Search for the cell housing the specified text and yield its (X, Y) center coordinate. 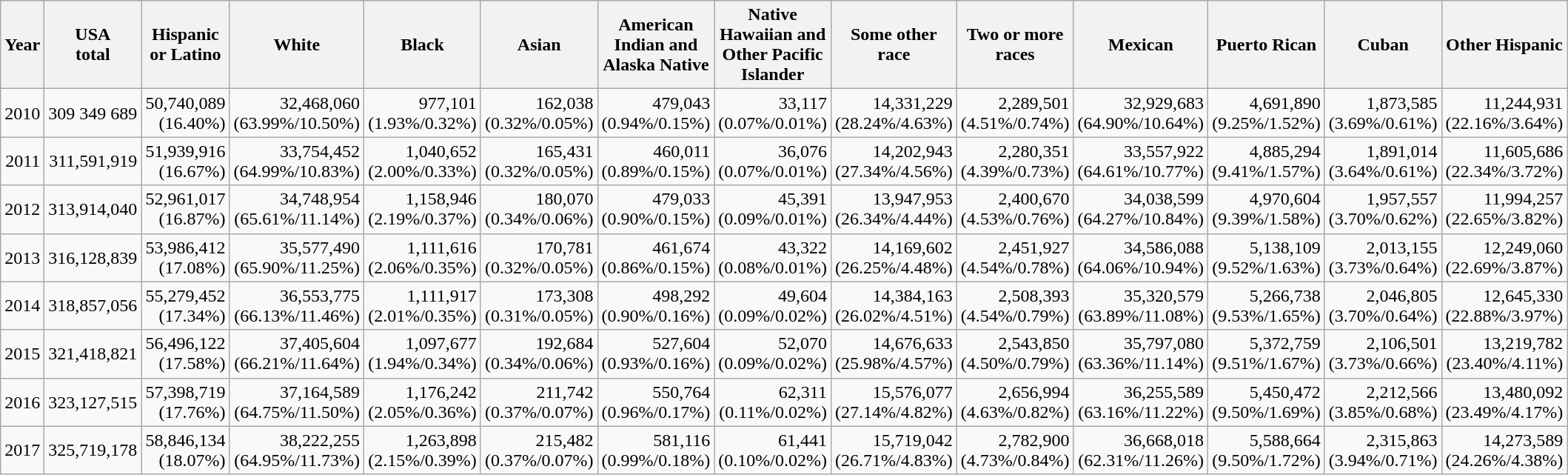
325,719,178 (93, 451)
Puerto Rican (1267, 44)
323,127,515 (93, 402)
12,645,330 (22.88%/3.97%) (1504, 305)
2,013,155 (3.73%/0.64%) (1383, 258)
4,691,890 (9.25%/1.52%) (1267, 113)
162,038 (0.32%/0.05%) (539, 113)
1,873,585 (3.69%/0.61%) (1383, 113)
USAtotal (93, 44)
37,405,604 (66.21%/11.64%) (297, 354)
Other Hispanic (1504, 44)
2,315,863 (3.94%/0.71%) (1383, 451)
479,033 (0.90%/0.15%) (656, 209)
2,508,393 (4.54%/0.79%) (1015, 305)
Native Hawaiian and Other Pacific Islander (773, 44)
33,557,922 (64.61%/10.77%) (1141, 162)
2,400,670 (4.53%/0.76%) (1015, 209)
460,011 (0.89%/0.15%) (656, 162)
36,076 (0.07%/0.01%) (773, 162)
Two or more races (1015, 44)
977,101 (1.93%/0.32%) (423, 113)
14,273,589 (24.26%/4.38%) (1504, 451)
2,106,501 (3.73%/0.66%) (1383, 354)
318,857,056 (93, 305)
58,846,134 (18.07%) (185, 451)
Mexican (1141, 44)
2,543,850 (4.50%/0.79%) (1015, 354)
45,391 (0.09%/0.01%) (773, 209)
2014 (22, 305)
313,914,040 (93, 209)
2016 (22, 402)
36,553,775 (66.13%/11.46%) (297, 305)
32,929,683 (64.90%/10.64%) (1141, 113)
32,468,060 (63.99%/10.50%) (297, 113)
14,676,633 (25.98%/4.57%) (894, 354)
2,451,927 (4.54%/0.78%) (1015, 258)
309 349 689 (93, 113)
13,947,953 (26.34%/4.44%) (894, 209)
1,111,616 (2.06%/0.35%) (423, 258)
311,591,919 (93, 162)
33,117 (0.07%/0.01%) (773, 113)
51,939,916 (16.67%) (185, 162)
49,604 (0.09%/0.02%) (773, 305)
192,684 (0.34%/0.06%) (539, 354)
2015 (22, 354)
34,586,088 (64.06%/10.94%) (1141, 258)
2,046,805 (3.70%/0.64%) (1383, 305)
170,781 (0.32%/0.05%) (539, 258)
5,372,759 (9.51%/1.67%) (1267, 354)
36,255,589 (63.16%/11.22%) (1141, 402)
5,450,472 (9.50%/1.69%) (1267, 402)
2,280,351 (4.39%/0.73%) (1015, 162)
1,891,014 (3.64%/0.61%) (1383, 162)
1,040,652 (2.00%/0.33%) (423, 162)
2,289,501 (4.51%/0.74%) (1015, 113)
50,740,089 (16.40%) (185, 113)
165,431 (0.32%/0.05%) (539, 162)
Year (22, 44)
American Indian and Alaska Native (656, 44)
5,588,664 (9.50%/1.72%) (1267, 451)
2017 (22, 451)
5,138,109 (9.52%/1.63%) (1267, 258)
2010 (22, 113)
461,674 (0.86%/0.15%) (656, 258)
33,754,452 (64.99%/10.83%) (297, 162)
35,320,579 (63.89%/11.08%) (1141, 305)
56,496,122 (17.58%) (185, 354)
62,311 (0.11%/0.02%) (773, 402)
43,322 (0.08%/0.01%) (773, 258)
11,994,257 (22.65%/3.82%) (1504, 209)
53,986,412 (17.08%) (185, 258)
498,292 (0.90%/0.16%) (656, 305)
4,885,294 (9.41%/1.57%) (1267, 162)
479,043 (0.94%/0.15%) (656, 113)
527,604 (0.93%/0.16%) (656, 354)
Some other race (894, 44)
38,222,255 (64.95%/11.73%) (297, 451)
14,331,229 (28.24%/4.63%) (894, 113)
11,605,686 (22.34%/3.72%) (1504, 162)
36,668,018 (62.31%/11.26%) (1141, 451)
2,212,566 (3.85%/0.68%) (1383, 402)
1,263,898 (2.15%/0.39%) (423, 451)
211,742 (0.37%/0.07%) (539, 402)
15,576,077 (27.14%/4.82%) (894, 402)
1,957,557 (3.70%/0.62%) (1383, 209)
35,577,490 (65.90%/11.25%) (297, 258)
Hispanic or Latino (185, 44)
34,748,954 (65.61%/11.14%) (297, 209)
180,070 (0.34%/0.06%) (539, 209)
2013 (22, 258)
550,764 (0.96%/0.17%) (656, 402)
Asian (539, 44)
61,441 (0.10%/0.02%) (773, 451)
13,219,782 (23.40%/4.11%) (1504, 354)
1,176,242 (2.05%/0.36%) (423, 402)
57,398,719 (17.76%) (185, 402)
1,158,946 (2.19%/0.37%) (423, 209)
173,308 (0.31%/0.05%) (539, 305)
15,719,042 (26.71%/4.83%) (894, 451)
14,202,943 (27.34%/4.56%) (894, 162)
316,128,839 (93, 258)
Black (423, 44)
13,480,092 (23.49%/4.17%) (1504, 402)
321,418,821 (93, 354)
14,384,163 (26.02%/4.51%) (894, 305)
2,782,900 (4.73%/0.84%) (1015, 451)
581,116 (0.99%/0.18%) (656, 451)
White (297, 44)
1,111,917 (2.01%/0.35%) (423, 305)
52,070 (0.09%/0.02%) (773, 354)
Cuban (1383, 44)
55,279,452 (17.34%) (185, 305)
34,038,599 (64.27%/10.84%) (1141, 209)
1,097,677 (1.94%/0.34%) (423, 354)
4,970,604 (9.39%/1.58%) (1267, 209)
2,656,994 (4.63%/0.82%) (1015, 402)
12,249,060 (22.69%/3.87%) (1504, 258)
2011 (22, 162)
2012 (22, 209)
11,244,931 (22.16%/3.64%) (1504, 113)
37,164,589 (64.75%/11.50%) (297, 402)
52,961,017 (16.87%) (185, 209)
14,169,602 (26.25%/4.48%) (894, 258)
215,482 (0.37%/0.07%) (539, 451)
5,266,738 (9.53%/1.65%) (1267, 305)
35,797,080 (63.36%/11.14%) (1141, 354)
